Return (x, y) of the center of cell containing provided text 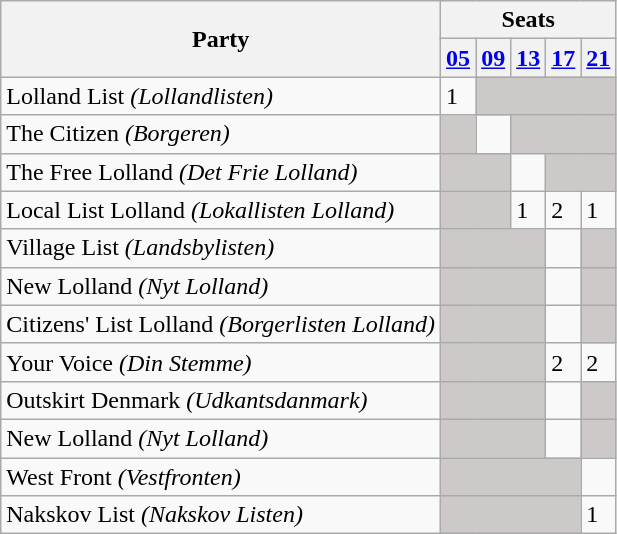
13 (528, 58)
Seats (528, 20)
Lolland List (Lollandlisten) (221, 96)
Nakskov List (Nakskov Listen) (221, 515)
West Front (Vestfronten) (221, 477)
Your Voice (Din Stemme) (221, 362)
Citizens' List Lolland (Borgerlisten Lolland) (221, 324)
05 (458, 58)
The Citizen (Borgeren) (221, 134)
17 (564, 58)
Village List (Landsbylisten) (221, 248)
Outskirt Denmark (Udkantsdanmark) (221, 400)
Party (221, 39)
21 (598, 58)
The Free Lolland (Det Frie Lolland) (221, 172)
09 (494, 58)
Local List Lolland (Lokallisten Lolland) (221, 210)
